Capture the cell that displays the provided text and extract its (X, Y) central coordinate. 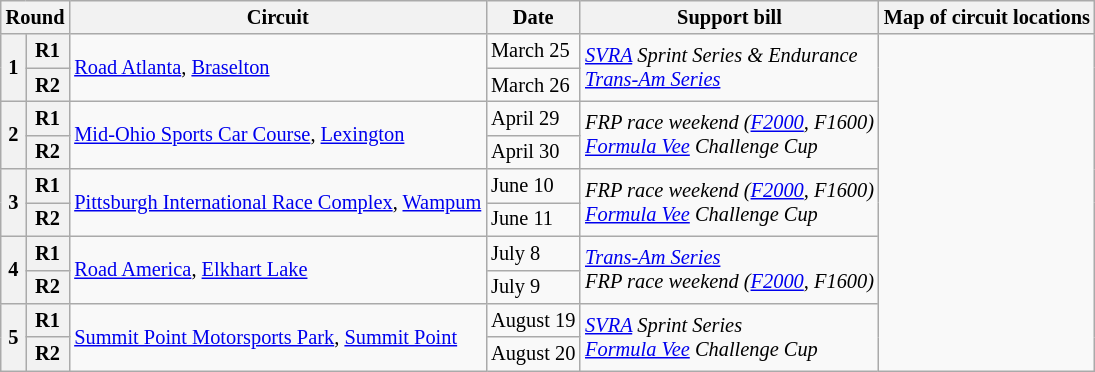
July 9 (533, 287)
5 (14, 336)
Circuit (278, 17)
August 20 (533, 354)
Summit Point Motorsports Park, Summit Point (278, 336)
Trans-Am SeriesFRP race weekend (F2000, F1600) (730, 270)
June 10 (533, 186)
Pittsburgh International Race Complex, Wampum (278, 202)
July 8 (533, 253)
4 (14, 270)
Mid-Ohio Sports Car Course, Lexington (278, 134)
Road Atlanta, Braselton (278, 68)
SVRA Sprint SeriesFormula Vee Challenge Cup (730, 336)
August 19 (533, 320)
Map of circuit locations (987, 17)
March 25 (533, 51)
April 29 (533, 118)
Round (36, 17)
Road America, Elkhart Lake (278, 270)
1 (14, 68)
March 26 (533, 85)
Date (533, 17)
Support bill (730, 17)
2 (14, 134)
April 30 (533, 152)
June 11 (533, 219)
3 (14, 202)
SVRA Sprint Series & EnduranceTrans-Am Series (730, 68)
